Find where the given text appears and provide that cell's center as (x, y) coordinate. 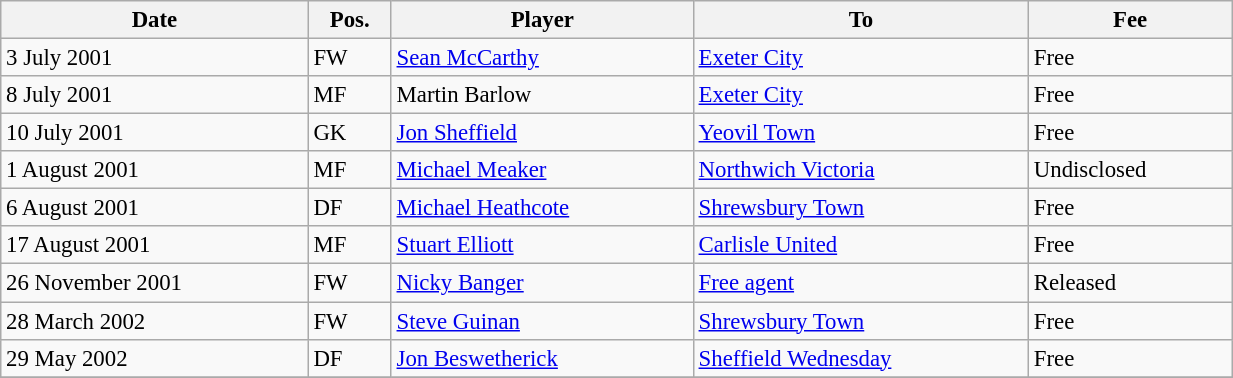
Free agent (860, 283)
Sean McCarthy (542, 58)
Nicky Banger (542, 283)
17 August 2001 (154, 245)
Released (1130, 283)
Jon Beswetherick (542, 358)
28 March 2002 (154, 321)
26 November 2001 (154, 283)
Date (154, 20)
Stuart Elliott (542, 245)
Sheffield Wednesday (860, 358)
3 July 2001 (154, 58)
Jon Sheffield (542, 133)
10 July 2001 (154, 133)
Undisclosed (1130, 170)
8 July 2001 (154, 95)
Steve Guinan (542, 321)
To (860, 20)
Yeovil Town (860, 133)
Player (542, 20)
Pos. (350, 20)
Fee (1130, 20)
Martin Barlow (542, 95)
29 May 2002 (154, 358)
Northwich Victoria (860, 170)
Carlisle United (860, 245)
Michael Heathcote (542, 208)
GK (350, 133)
Michael Meaker (542, 170)
1 August 2001 (154, 170)
6 August 2001 (154, 208)
